Locate the cell with the specified text and output its (x, y) center coordinate. 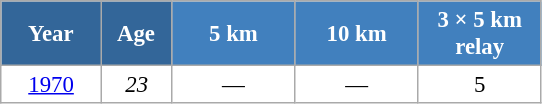
10 km (356, 34)
Age (136, 34)
5 km (234, 34)
23 (136, 85)
3 × 5 km relay (480, 34)
1970 (52, 85)
Year (52, 34)
5 (480, 85)
